Extract the [x, y] coordinate from the center of the cell holding the provided text.  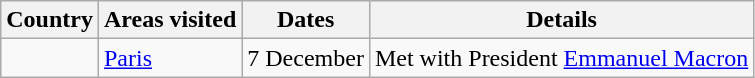
Details [561, 20]
Met with President Emmanuel Macron [561, 58]
Dates [306, 20]
Areas visited [170, 20]
7 December [306, 58]
Paris [170, 58]
Country [50, 20]
